Locate the cell with the specified text and output its [X, Y] center coordinate. 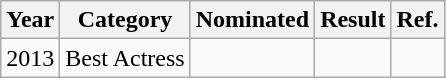
Best Actress [125, 58]
Nominated [252, 20]
Category [125, 20]
2013 [30, 58]
Ref. [418, 20]
Year [30, 20]
Result [353, 20]
